From the cell containing the given text, extract its center point as (X, Y) coordinate. 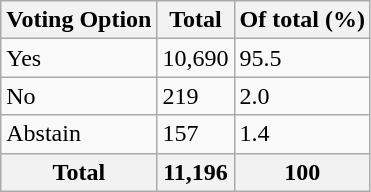
157 (196, 134)
Voting Option (79, 20)
2.0 (302, 96)
1.4 (302, 134)
Abstain (79, 134)
Of total (%) (302, 20)
95.5 (302, 58)
219 (196, 96)
100 (302, 172)
11,196 (196, 172)
No (79, 96)
10,690 (196, 58)
Yes (79, 58)
